Capture the cell that displays the provided text and extract its (X, Y) central coordinate. 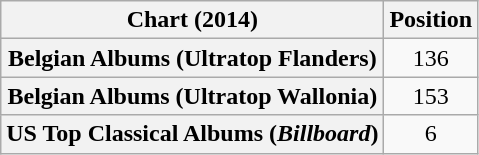
Belgian Albums (Ultratop Flanders) (192, 58)
153 (431, 96)
Position (431, 20)
6 (431, 134)
136 (431, 58)
US Top Classical Albums (Billboard) (192, 134)
Chart (2014) (192, 20)
Belgian Albums (Ultratop Wallonia) (192, 96)
